Locate the cell with the specified text and output its (x, y) center coordinate. 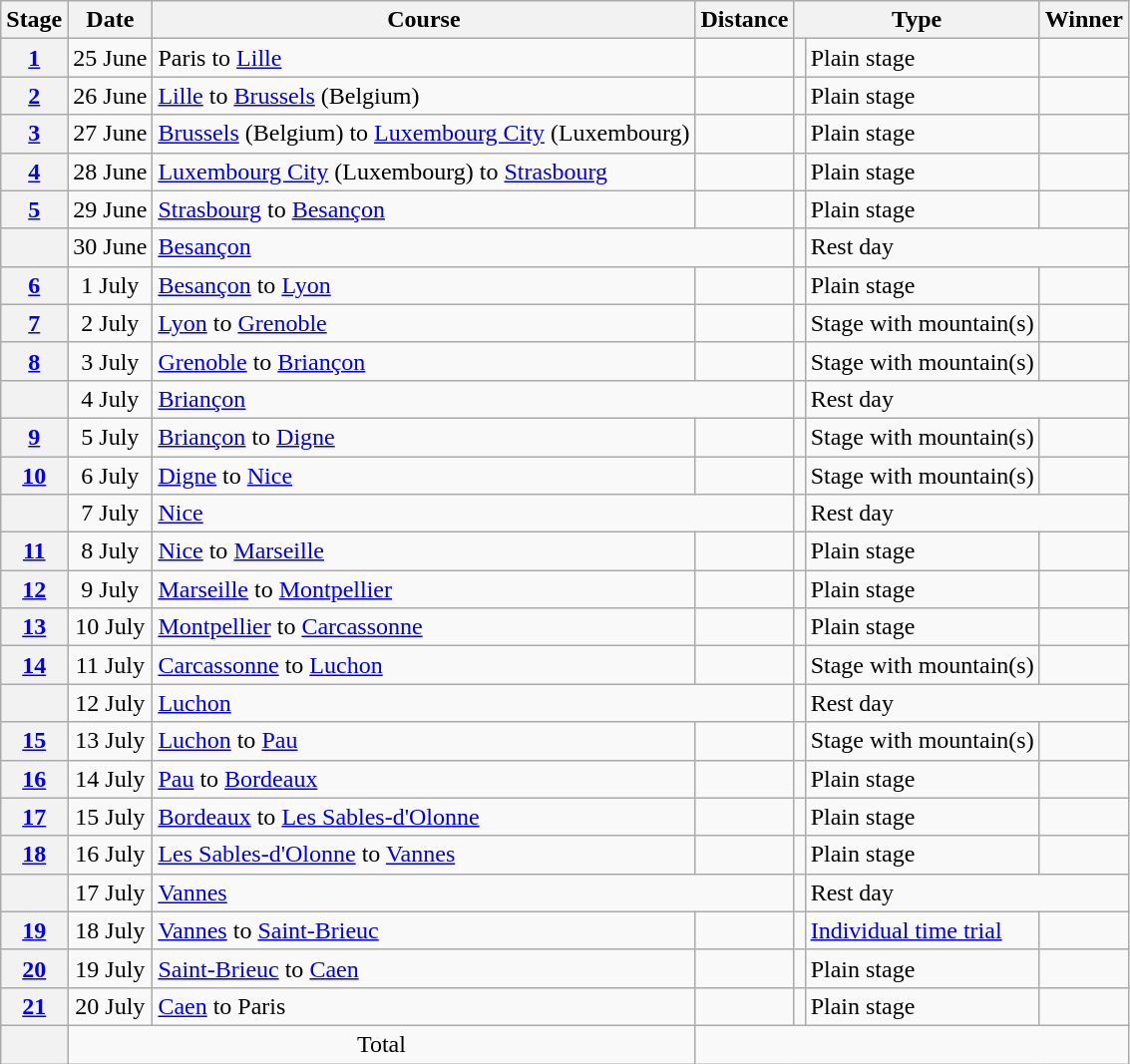
Distance (744, 20)
28 June (110, 172)
8 July (110, 551)
Paris to Lille (424, 58)
Strasbourg to Besançon (424, 209)
12 July (110, 703)
29 June (110, 209)
11 (34, 551)
1 July (110, 285)
13 (34, 627)
4 (34, 172)
10 (34, 476)
Stage (34, 20)
Type (917, 20)
Nice (473, 514)
4 July (110, 399)
17 July (110, 892)
27 June (110, 134)
6 July (110, 476)
30 June (110, 247)
Marseille to Montpellier (424, 589)
Pau to Bordeaux (424, 779)
9 July (110, 589)
Lyon to Grenoble (424, 323)
Course (424, 20)
15 July (110, 817)
Luchon (473, 703)
3 July (110, 361)
14 (34, 665)
10 July (110, 627)
Briançon (473, 399)
16 July (110, 855)
21 (34, 1006)
13 July (110, 741)
Winner (1083, 20)
19 July (110, 968)
1 (34, 58)
20 July (110, 1006)
Vannes to Saint-Brieuc (424, 930)
Les Sables-d'Olonne to Vannes (424, 855)
7 (34, 323)
2 July (110, 323)
6 (34, 285)
Date (110, 20)
2 (34, 96)
Total (381, 1044)
18 July (110, 930)
17 (34, 817)
Saint-Brieuc to Caen (424, 968)
Caen to Paris (424, 1006)
8 (34, 361)
Besançon to Lyon (424, 285)
16 (34, 779)
14 July (110, 779)
Brussels (Belgium) to Luxembourg City (Luxembourg) (424, 134)
Grenoble to Briançon (424, 361)
Nice to Marseille (424, 551)
Carcassonne to Luchon (424, 665)
19 (34, 930)
Briançon to Digne (424, 437)
25 June (110, 58)
15 (34, 741)
26 June (110, 96)
11 July (110, 665)
Besançon (473, 247)
Individual time trial (922, 930)
5 (34, 209)
Luxembourg City (Luxembourg) to Strasbourg (424, 172)
3 (34, 134)
Lille to Brussels (Belgium) (424, 96)
Digne to Nice (424, 476)
Vannes (473, 892)
Luchon to Pau (424, 741)
18 (34, 855)
Bordeaux to Les Sables-d'Olonne (424, 817)
20 (34, 968)
Montpellier to Carcassonne (424, 627)
12 (34, 589)
5 July (110, 437)
9 (34, 437)
7 July (110, 514)
